Return (x, y) of the center of cell containing provided text 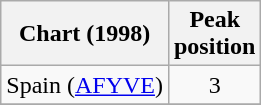
3 (214, 85)
Peakposition (214, 34)
Chart (1998) (85, 34)
Spain (AFYVE) (85, 85)
